Locate the cell with the specified text and output its (X, Y) center coordinate. 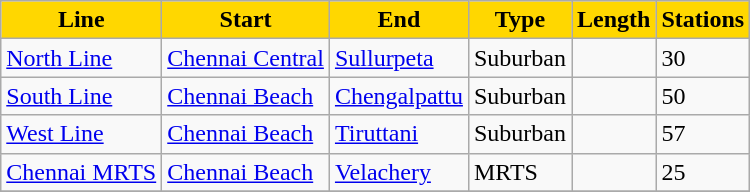
Length (614, 20)
Tiruttani (398, 134)
57 (703, 134)
Stations (703, 20)
Sullurpeta (398, 58)
Velachery (398, 172)
30 (703, 58)
Chennai MRTS (82, 172)
MRTS (520, 172)
Start (246, 20)
50 (703, 96)
Line (82, 20)
End (398, 20)
Chennai Central (246, 58)
North Line (82, 58)
Type (520, 20)
Chengalpattu (398, 96)
25 (703, 172)
West Line (82, 134)
South Line (82, 96)
